Find where the given text appears and provide that cell's center as [x, y] coordinate. 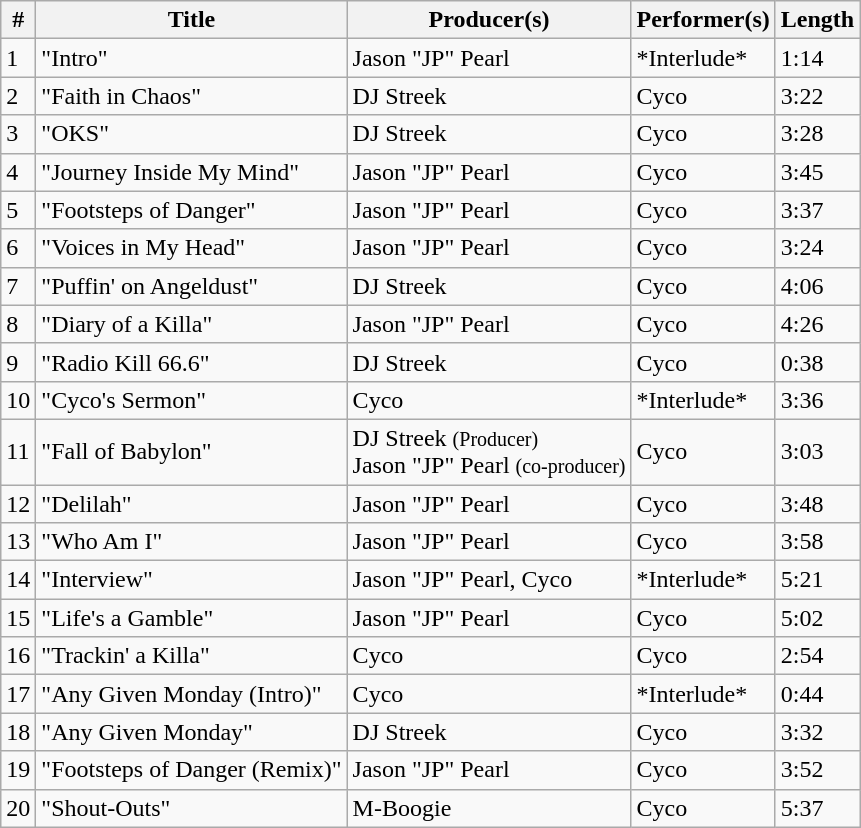
3:58 [817, 542]
11 [18, 452]
"Radio Kill 66.6" [192, 362]
Performer(s) [703, 20]
2:54 [817, 656]
"Shout-Outs" [192, 808]
Producer(s) [489, 20]
3:37 [817, 210]
M-Boogie [489, 808]
"Cyco's Sermon" [192, 400]
3:28 [817, 134]
5 [18, 210]
4:06 [817, 286]
"Intro" [192, 58]
3:36 [817, 400]
"Voices in My Head" [192, 248]
4 [18, 172]
3:32 [817, 732]
3 [18, 134]
2 [18, 96]
3:22 [817, 96]
"Footsteps of Danger (Remix)" [192, 770]
3:03 [817, 452]
3:24 [817, 248]
"Life's a Gamble" [192, 618]
"Delilah" [192, 503]
Title [192, 20]
"OKS" [192, 134]
5:21 [817, 580]
12 [18, 503]
5:02 [817, 618]
18 [18, 732]
Jason "JP" Pearl, Cyco [489, 580]
"Faith in Chaos" [192, 96]
13 [18, 542]
0:38 [817, 362]
17 [18, 694]
"Interview" [192, 580]
"Puffin' on Angeldust" [192, 286]
4:26 [817, 324]
19 [18, 770]
"Any Given Monday" [192, 732]
5:37 [817, 808]
20 [18, 808]
16 [18, 656]
1:14 [817, 58]
DJ Streek (Producer)Jason "JP" Pearl (co-producer) [489, 452]
9 [18, 362]
# [18, 20]
"Journey Inside My Mind" [192, 172]
"Diary of a Killa" [192, 324]
"Footsteps of Danger" [192, 210]
"Any Given Monday (Intro)" [192, 694]
7 [18, 286]
3:52 [817, 770]
10 [18, 400]
15 [18, 618]
3:45 [817, 172]
14 [18, 580]
"Trackin' a Killa" [192, 656]
8 [18, 324]
1 [18, 58]
6 [18, 248]
3:48 [817, 503]
"Who Am I" [192, 542]
"Fall of Babylon" [192, 452]
Length [817, 20]
0:44 [817, 694]
